Output the [X, Y] coordinate of the center of the cell containing the given text.  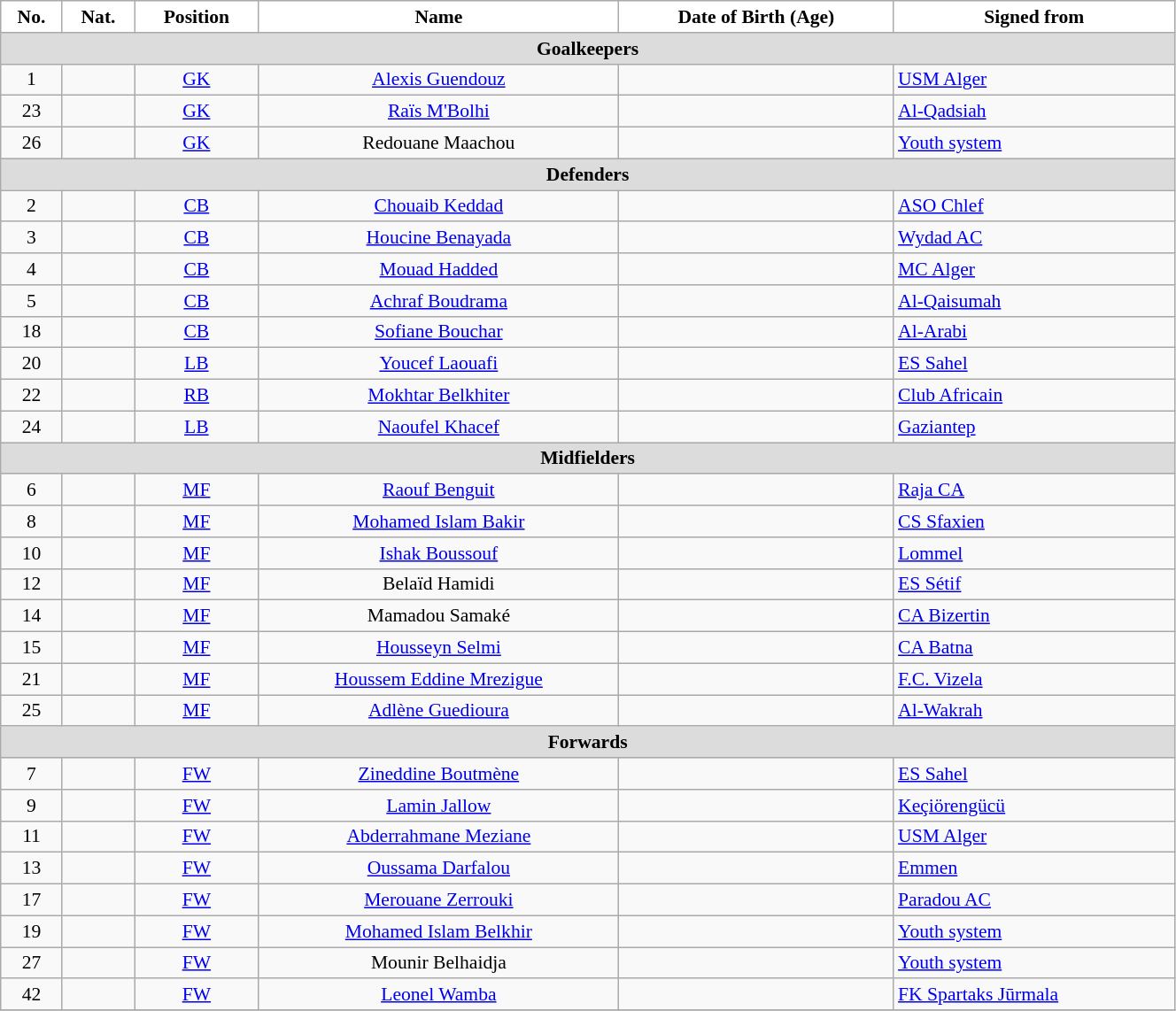
Nat. [97, 17]
9 [32, 806]
ASO Chlef [1034, 206]
Youcef Laouafi [439, 364]
2 [32, 206]
6 [32, 490]
Naoufel Khacef [439, 427]
19 [32, 931]
27 [32, 963]
Abderrahmane Meziane [439, 837]
12 [32, 584]
Club Africain [1034, 396]
Lommel [1034, 553]
Houcine Benayada [439, 238]
Al-Arabi [1034, 332]
RB [197, 396]
Position [197, 17]
Midfielders [588, 459]
Defenders [588, 174]
13 [32, 868]
42 [32, 995]
Keçiörengücü [1034, 806]
14 [32, 616]
Leonel Wamba [439, 995]
Adlène Guedioura [439, 711]
Date of Birth (Age) [756, 17]
CA Bizertin [1034, 616]
Mamadou Samaké [439, 616]
F.C. Vizela [1034, 679]
MC Alger [1034, 269]
20 [32, 364]
Mouad Hadded [439, 269]
22 [32, 396]
Al-Qadsiah [1034, 112]
Ishak Boussouf [439, 553]
Housseyn Selmi [439, 648]
Gaziantep [1034, 427]
Sofiane Bouchar [439, 332]
11 [32, 837]
Mohamed Islam Belkhir [439, 931]
CA Batna [1034, 648]
Zineddine Boutmène [439, 774]
Goalkeepers [588, 49]
17 [32, 900]
Merouane Zerrouki [439, 900]
CS Sfaxien [1034, 521]
Mounir Belhaidja [439, 963]
3 [32, 238]
23 [32, 112]
18 [32, 332]
4 [32, 269]
Raja CA [1034, 490]
Oussama Darfalou [439, 868]
No. [32, 17]
Achraf Boudrama [439, 301]
Chouaib Keddad [439, 206]
10 [32, 553]
25 [32, 711]
ES Sétif [1034, 584]
FK Spartaks Jūrmala [1034, 995]
Belaïd Hamidi [439, 584]
Raïs M'Bolhi [439, 112]
Redouane Maachou [439, 143]
Forwards [588, 743]
Al-Wakrah [1034, 711]
Houssem Eddine Mrezigue [439, 679]
Signed from [1034, 17]
Paradou AC [1034, 900]
Al-Qaisumah [1034, 301]
15 [32, 648]
Lamin Jallow [439, 806]
Name [439, 17]
Raouf Benguit [439, 490]
21 [32, 679]
24 [32, 427]
26 [32, 143]
1 [32, 80]
Alexis Guendouz [439, 80]
7 [32, 774]
5 [32, 301]
Mohamed Islam Bakir [439, 521]
Mokhtar Belkhiter [439, 396]
8 [32, 521]
Wydad AC [1034, 238]
Emmen [1034, 868]
